Return the (x, y) coordinate for the center point of the cell that contains the specified text.  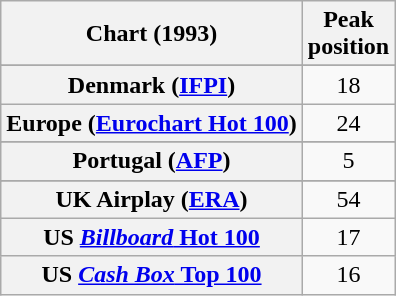
US Billboard Hot 100 (152, 237)
5 (348, 161)
54 (348, 199)
16 (348, 275)
Chart (1993) (152, 34)
17 (348, 237)
Europe (Eurochart Hot 100) (152, 123)
24 (348, 123)
US Cash Box Top 100 (152, 275)
18 (348, 85)
Denmark (IFPI) (152, 85)
Peakposition (348, 34)
UK Airplay (ERA) (152, 199)
Portugal (AFP) (152, 161)
